Provide the (x, y) coordinate of the cell's center where the given text is located.  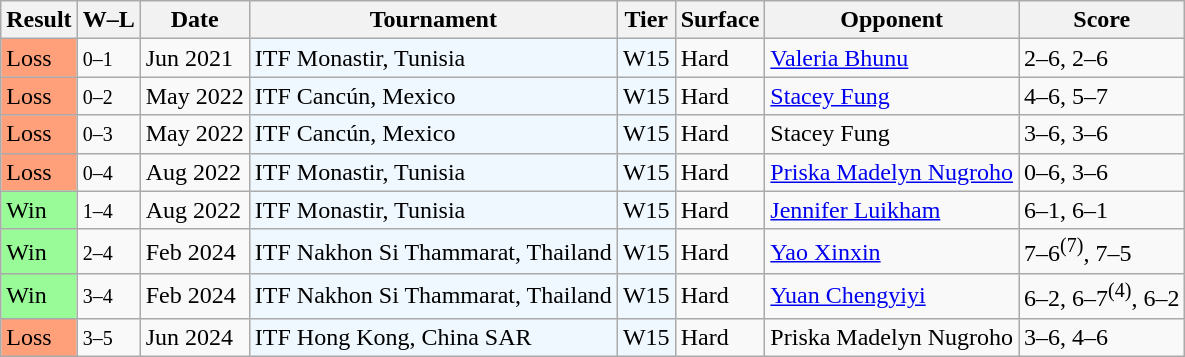
3–4 (108, 296)
0–1 (108, 58)
Jun 2024 (194, 337)
2–6, 2–6 (1102, 58)
0–6, 3–6 (1102, 172)
3–6, 4–6 (1102, 337)
ITF Hong Kong, China SAR (433, 337)
Date (194, 20)
Yuan Chengyiyi (892, 296)
Tier (646, 20)
Surface (720, 20)
Yao Xinxin (892, 252)
Valeria Bhunu (892, 58)
Opponent (892, 20)
6–2, 6–7(4), 6–2 (1102, 296)
0–3 (108, 134)
2–4 (108, 252)
0–4 (108, 172)
3–6, 3–6 (1102, 134)
Score (1102, 20)
Result (39, 20)
1–4 (108, 210)
6–1, 6–1 (1102, 210)
Jun 2021 (194, 58)
7–6(7), 7–5 (1102, 252)
0–2 (108, 96)
W–L (108, 20)
Jennifer Luikham (892, 210)
4–6, 5–7 (1102, 96)
Tournament (433, 20)
3–5 (108, 337)
